Capture the cell that displays the provided text and extract its (X, Y) central coordinate. 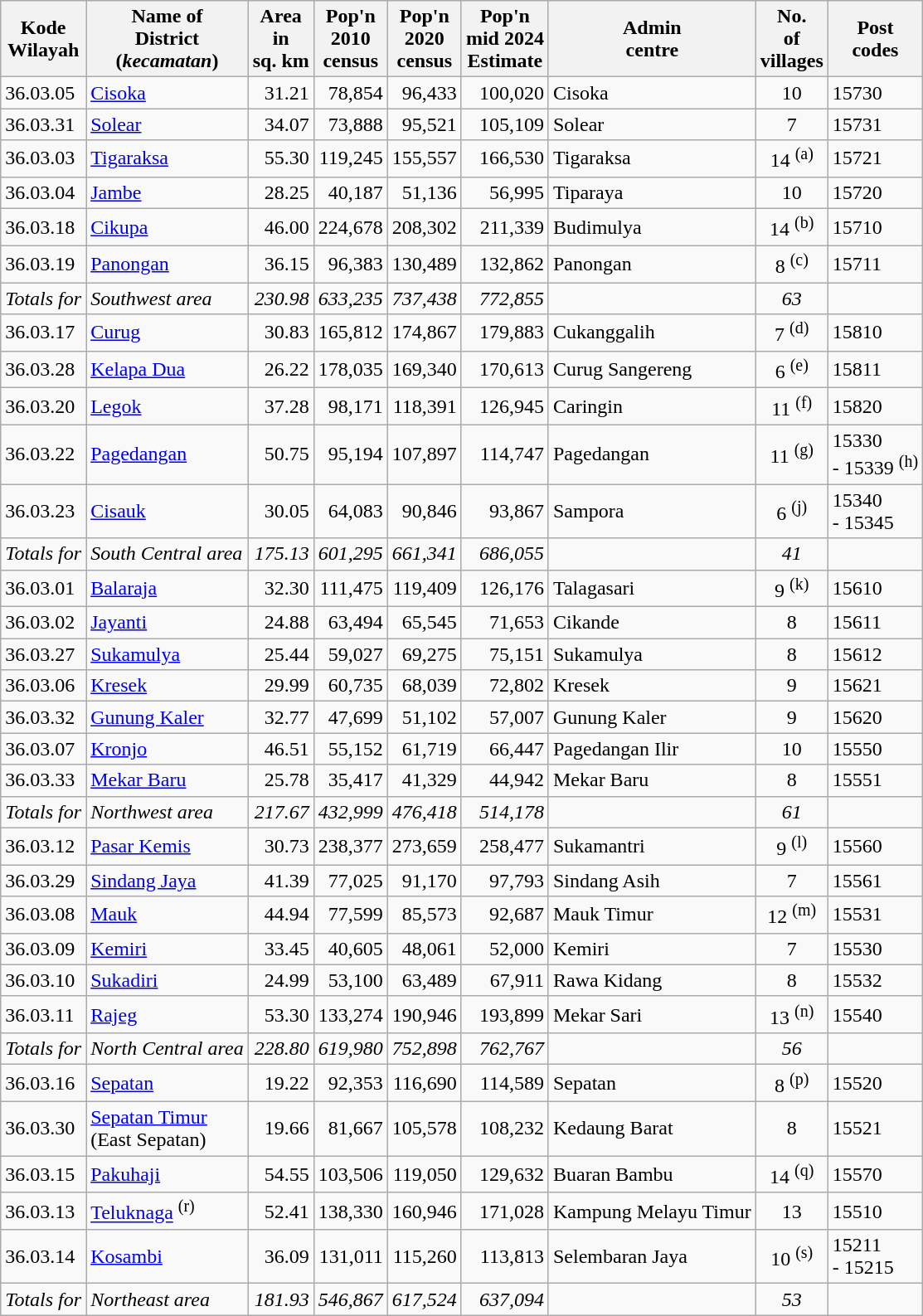
77,599 (350, 915)
15611 (875, 623)
Northwest area (168, 812)
36.03.01 (43, 589)
165,812 (350, 333)
15540 (875, 1015)
Cukanggalih (652, 333)
65,545 (425, 623)
Pasar Kemis (168, 846)
15811 (875, 370)
36.03.19 (43, 264)
10 (s) (791, 1257)
55,152 (350, 749)
91,170 (425, 881)
41.39 (280, 881)
67,911 (504, 980)
11 (g) (791, 454)
105,578 (425, 1129)
36.03.05 (43, 93)
661,341 (425, 554)
15620 (875, 717)
Teluknaga (r) (168, 1211)
69,275 (425, 654)
52.41 (280, 1211)
Kosambi (168, 1257)
15510 (875, 1211)
90,846 (425, 511)
Pagedangan Ilir (652, 749)
Jambe (168, 192)
113,813 (504, 1257)
Sukamantri (652, 846)
6 (e) (791, 370)
36.03.23 (43, 511)
15550 (875, 749)
166,530 (504, 159)
114,747 (504, 454)
118,391 (425, 406)
772,855 (504, 299)
15340- 15345 (875, 511)
12 (m) (791, 915)
48,061 (425, 949)
93,867 (504, 511)
111,475 (350, 589)
71,653 (504, 623)
15532 (875, 980)
60,735 (350, 686)
107,897 (425, 454)
119,409 (425, 589)
15520 (875, 1083)
33.45 (280, 949)
No.of villages (791, 39)
9 (k) (791, 589)
53 (791, 1299)
131,011 (350, 1257)
South Central area (168, 554)
25.44 (280, 654)
56,995 (504, 192)
Sukadiri (168, 980)
36.03.10 (43, 980)
126,176 (504, 589)
115,260 (425, 1257)
15551 (875, 780)
Kelapa Dua (168, 370)
63 (791, 299)
Postcodes (875, 39)
96,383 (350, 264)
8 (p) (791, 1083)
Pop'n 2020census (425, 39)
762,767 (504, 1049)
Kampung Melayu Timur (652, 1211)
114,589 (504, 1083)
36.03.16 (43, 1083)
686,055 (504, 554)
Pop'n mid 2024Estimate (504, 39)
Curug (168, 333)
36.09 (280, 1257)
Cisauk (168, 511)
15521 (875, 1129)
30.83 (280, 333)
36.03.11 (43, 1015)
737,438 (425, 299)
15710 (875, 227)
116,690 (425, 1083)
51,136 (425, 192)
15711 (875, 264)
175.13 (280, 554)
14 (b) (791, 227)
66,447 (504, 749)
119,245 (350, 159)
36.03.13 (43, 1211)
Sindang Asih (652, 881)
15211- 15215 (875, 1257)
155,557 (425, 159)
36.03.14 (43, 1257)
13 (791, 1211)
81,667 (350, 1129)
15820 (875, 406)
98,171 (350, 406)
56 (791, 1049)
258,477 (504, 846)
211,339 (504, 227)
14 (a) (791, 159)
44,942 (504, 780)
619,980 (350, 1049)
11 (f) (791, 406)
Sampora (652, 511)
54.55 (280, 1174)
61 (791, 812)
Budimulya (652, 227)
50.75 (280, 454)
32.30 (280, 589)
30.05 (280, 511)
19.22 (280, 1083)
15561 (875, 881)
64,083 (350, 511)
476,418 (425, 812)
224,678 (350, 227)
Kedaung Barat (652, 1129)
174,867 (425, 333)
217.67 (280, 812)
Mekar Sari (652, 1015)
15731 (875, 124)
190,946 (425, 1015)
Kode Wilayah (43, 39)
Area in sq. km (280, 39)
53,100 (350, 980)
36.03.03 (43, 159)
15721 (875, 159)
108,232 (504, 1129)
514,178 (504, 812)
15530 (875, 949)
130,489 (425, 264)
59,027 (350, 654)
24.99 (280, 980)
36.03.12 (43, 846)
Sindang Jaya (168, 881)
Tiparaya (652, 192)
126,945 (504, 406)
546,867 (350, 1299)
105,109 (504, 124)
Rawa Kidang (652, 980)
36.03.09 (43, 949)
14 (q) (791, 1174)
31.21 (280, 93)
Buaran Bambu (652, 1174)
24.88 (280, 623)
15621 (875, 686)
Curug Sangereng (652, 370)
Kronjo (168, 749)
633,235 (350, 299)
26.22 (280, 370)
15730 (875, 93)
15610 (875, 589)
Jayanti (168, 623)
103,506 (350, 1174)
Rajeg (168, 1015)
9 (l) (791, 846)
132,862 (504, 264)
37.28 (280, 406)
129,632 (504, 1174)
138,330 (350, 1211)
36.03.22 (43, 454)
Mauk (168, 915)
36.03.18 (43, 227)
273,659 (425, 846)
36.03.20 (43, 406)
Sepatan Timur (East Sepatan) (168, 1129)
601,295 (350, 554)
75,151 (504, 654)
85,573 (425, 915)
41 (791, 554)
40,187 (350, 192)
35,417 (350, 780)
32.77 (280, 717)
36.03.06 (43, 686)
36.03.30 (43, 1129)
208,302 (425, 227)
57,007 (504, 717)
92,353 (350, 1083)
15330 - 15339 (h) (875, 454)
51,102 (425, 717)
36.03.15 (43, 1174)
46.00 (280, 227)
19.66 (280, 1129)
36.03.27 (43, 654)
15570 (875, 1174)
36.03.08 (43, 915)
40,605 (350, 949)
15612 (875, 654)
119,050 (425, 1174)
47,699 (350, 717)
78,854 (350, 93)
Admin centre (652, 39)
193,899 (504, 1015)
41,329 (425, 780)
Selembaran Jaya (652, 1257)
230.98 (280, 299)
36.03.28 (43, 370)
36.03.31 (43, 124)
36.03.07 (43, 749)
15531 (875, 915)
36.03.02 (43, 623)
6 (j) (791, 511)
95,521 (425, 124)
36.03.32 (43, 717)
63,494 (350, 623)
171,028 (504, 1211)
13 (n) (791, 1015)
179,883 (504, 333)
228.80 (280, 1049)
73,888 (350, 124)
Pop'n 2010census (350, 39)
25.78 (280, 780)
Caringin (652, 406)
7 (d) (791, 333)
Pakuhaji (168, 1174)
34.07 (280, 124)
92,687 (504, 915)
77,025 (350, 881)
Southwest area (168, 299)
72,802 (504, 686)
Northeast area (168, 1299)
36.03.17 (43, 333)
55.30 (280, 159)
Cikupa (168, 227)
North Central area (168, 1049)
53.30 (280, 1015)
752,898 (425, 1049)
61,719 (425, 749)
46.51 (280, 749)
238,377 (350, 846)
160,946 (425, 1211)
178,035 (350, 370)
8 (c) (791, 264)
96,433 (425, 93)
169,340 (425, 370)
36.15 (280, 264)
Talagasari (652, 589)
95,194 (350, 454)
617,524 (425, 1299)
432,999 (350, 812)
36.03.29 (43, 881)
30.73 (280, 846)
Legok (168, 406)
637,094 (504, 1299)
Balaraja (168, 589)
15560 (875, 846)
52,000 (504, 949)
36.03.04 (43, 192)
15810 (875, 333)
15720 (875, 192)
Name of District (kecamatan) (168, 39)
68,039 (425, 686)
28.25 (280, 192)
Mauk Timur (652, 915)
44.94 (280, 915)
133,274 (350, 1015)
63,489 (425, 980)
181.93 (280, 1299)
36.03.33 (43, 780)
170,613 (504, 370)
97,793 (504, 881)
100,020 (504, 93)
29.99 (280, 686)
Cikande (652, 623)
